For the text-containing cell, return its midpoint in (X, Y) coordinate format. 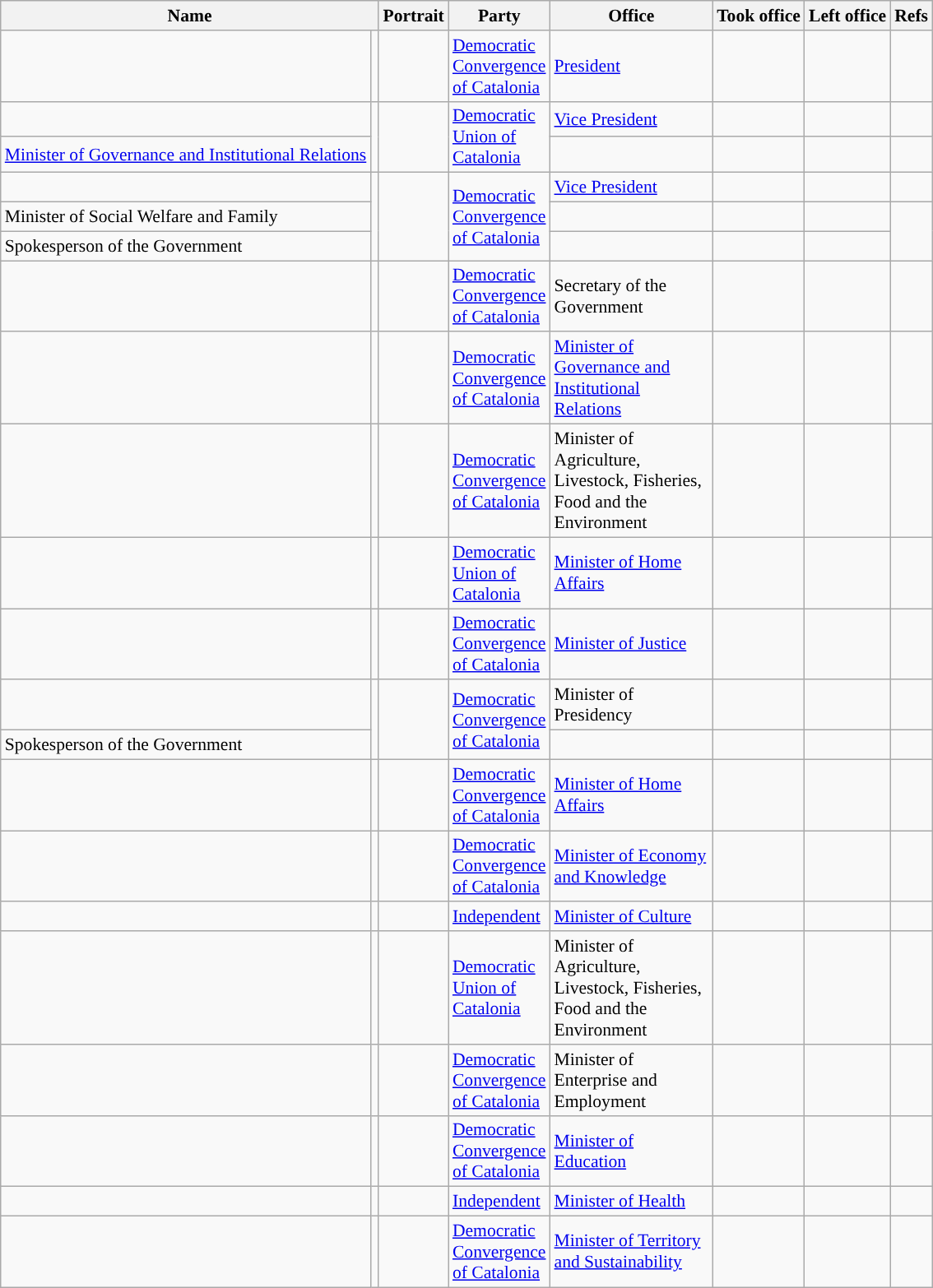
Minister of Culture (631, 917)
Party (499, 16)
Took office (759, 16)
Minister of Presidency (631, 706)
Refs (912, 16)
Minister of Economy and Knowledge (631, 867)
President (631, 66)
Name (190, 16)
Minister of Health (631, 1202)
Minister of Social Welfare and Family (186, 217)
Left office (847, 16)
Secretary of the Government (631, 296)
Minister of Territory and Sustainability (631, 1252)
Office (631, 16)
Minister of Education (631, 1151)
Minister of Enterprise and Employment (631, 1081)
Minister of Justice (631, 645)
Portrait (413, 16)
